Return the (x, y) coordinate for the center point of the cell that contains the specified text.  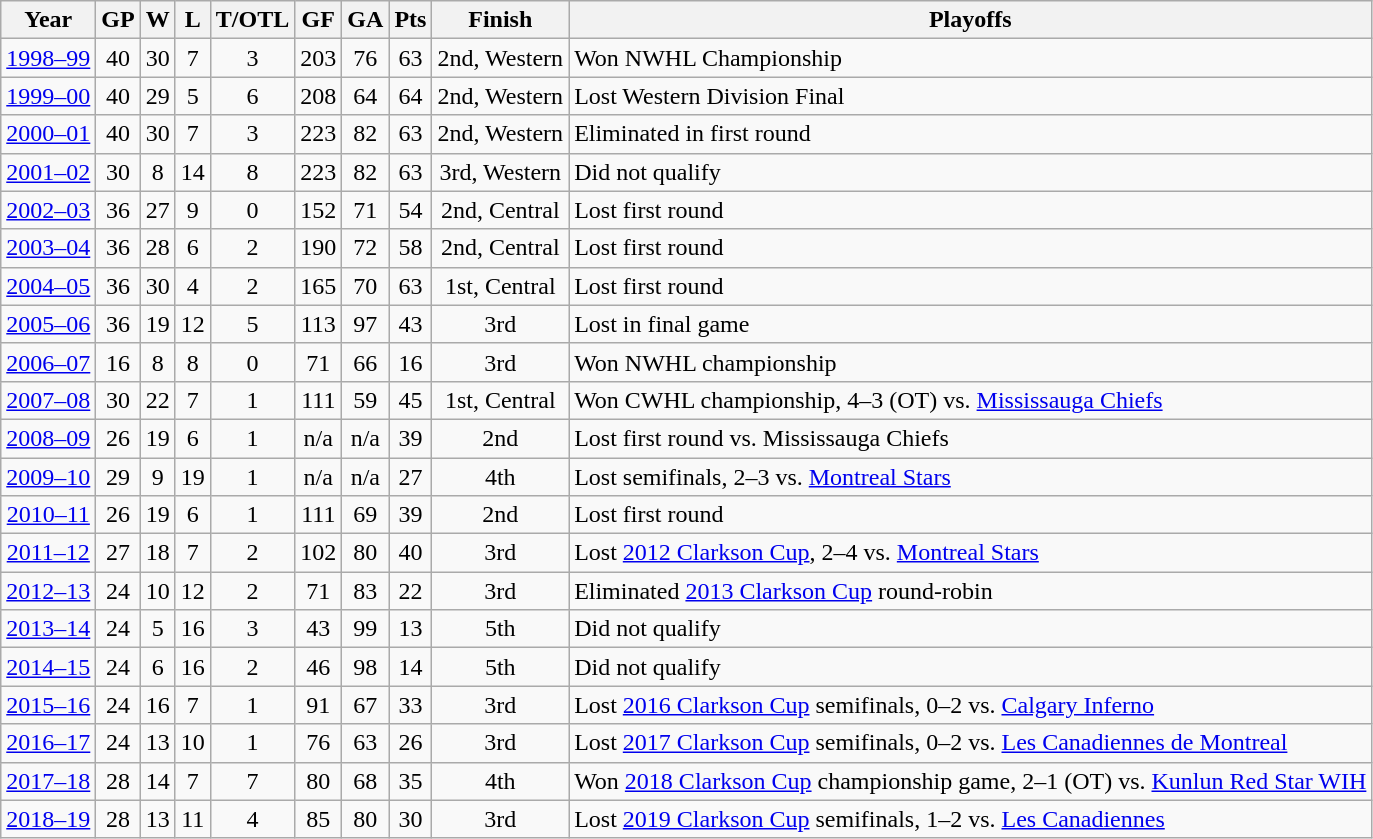
2008–09 (48, 438)
Lost 2012 Clarkson Cup, 2–4 vs. Montreal Stars (970, 553)
Won CWHL championship, 4–3 (OT) vs. Mississauga Chiefs (970, 400)
45 (410, 400)
L (192, 20)
Lost 2019 Clarkson Cup semifinals, 1–2 vs. Les Canadiennes (970, 819)
Pts (410, 20)
Lost first round vs. Mississauga Chiefs (970, 438)
Lost 2017 Clarkson Cup semifinals, 0–2 vs. Les Canadiennes de Montreal (970, 743)
Eliminated in first round (970, 134)
2006–07 (48, 362)
46 (318, 667)
2016–17 (48, 743)
Lost in final game (970, 324)
83 (366, 591)
W (158, 20)
113 (318, 324)
T/OTL (252, 20)
2011–12 (48, 553)
1998–99 (48, 58)
2003–04 (48, 248)
69 (366, 515)
35 (410, 781)
152 (318, 210)
2004–05 (48, 286)
203 (318, 58)
58 (410, 248)
Lost 2016 Clarkson Cup semifinals, 0–2 vs. Calgary Inferno (970, 705)
2017–18 (48, 781)
2015–16 (48, 705)
Lost Western Division Final (970, 96)
GA (366, 20)
2014–15 (48, 667)
Finish (500, 20)
2002–03 (48, 210)
GF (318, 20)
Lost semifinals, 2–3 vs. Montreal Stars (970, 477)
91 (318, 705)
Eliminated 2013 Clarkson Cup round-robin (970, 591)
72 (366, 248)
2018–19 (48, 819)
Won NWHL championship (970, 362)
2000–01 (48, 134)
Year (48, 20)
67 (366, 705)
70 (366, 286)
2005–06 (48, 324)
1999–00 (48, 96)
Playoffs (970, 20)
190 (318, 248)
18 (158, 553)
2013–14 (48, 629)
2007–08 (48, 400)
208 (318, 96)
33 (410, 705)
66 (366, 362)
2009–10 (48, 477)
99 (366, 629)
GP (118, 20)
68 (366, 781)
59 (366, 400)
2012–13 (48, 591)
165 (318, 286)
11 (192, 819)
98 (366, 667)
97 (366, 324)
Won NWHL Championship (970, 58)
2001–02 (48, 172)
3rd, Western (500, 172)
102 (318, 553)
Won 2018 Clarkson Cup championship game, 2–1 (OT) vs. Kunlun Red Star WIH (970, 781)
54 (410, 210)
2010–11 (48, 515)
85 (318, 819)
